Identify which cell holds the provided text, then report its (X, Y) central coordinate. 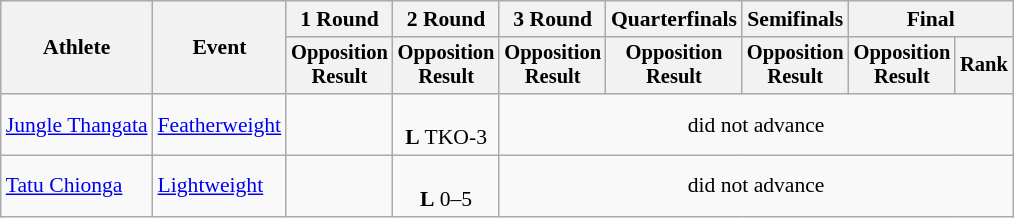
Rank (984, 66)
Tatu Chionga (77, 186)
L TKO-3 (446, 124)
L 0–5 (446, 186)
3 Round (552, 19)
Final (931, 19)
Athlete (77, 48)
2 Round (446, 19)
Jungle Thangata (77, 124)
Semifinals (796, 19)
Lightweight (220, 186)
Featherweight (220, 124)
Quarterfinals (674, 19)
1 Round (340, 19)
Event (220, 48)
